Search for the cell housing the specified text and yield its [X, Y] center coordinate. 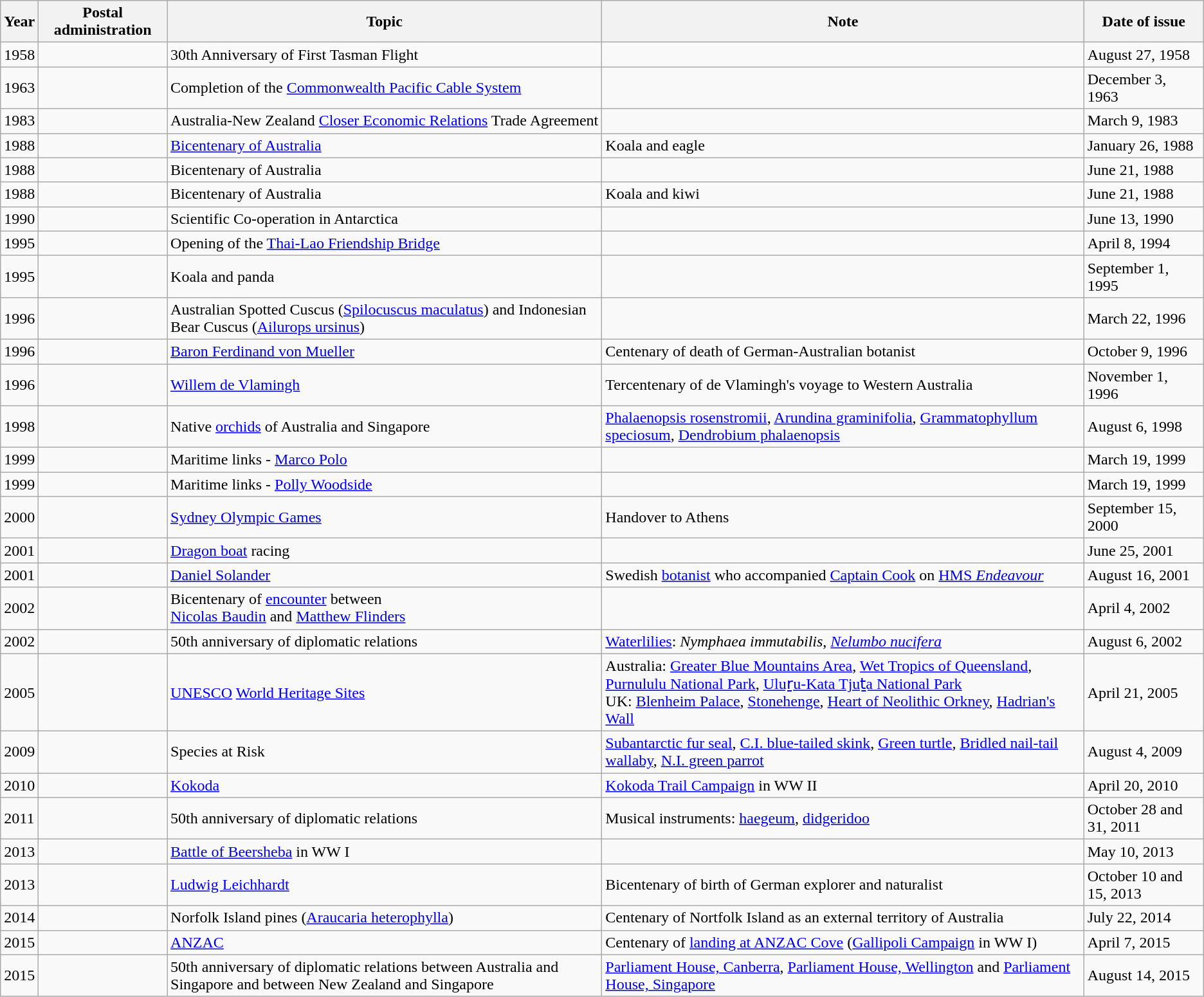
Maritime links - Polly Woodside [385, 484]
Baron Ferdinand von Mueller [385, 351]
UNESCO World Heritage Sites [385, 692]
Date of issue [1144, 22]
Bicentenary of encounter between Nicolas Baudin and Matthew Flinders [385, 608]
30th Anniversary of First Tasman Flight [385, 55]
October 10 and 15, 2013 [1144, 885]
Scientific Co-operation in Antarctica [385, 219]
April 21, 2005 [1144, 692]
Swedish botanist who accompanied Captain Cook on HMS Endeavour [843, 575]
Waterlilies: Nymphaea immutabilis, Nelumbo nucifera [843, 641]
June 13, 1990 [1144, 219]
August 27, 1958 [1144, 55]
Subantarctic fur seal, C.I. blue-tailed skink, Green turtle, Bridled nail-tail wallaby, N.I. green parrot [843, 753]
Ludwig Leichhardt [385, 885]
Native orchids of Australia and Singapore [385, 427]
Kokoda Trail Campaign in WW II [843, 785]
April 20, 2010 [1144, 785]
April 8, 1994 [1144, 243]
2009 [19, 753]
Handover to Athens [843, 517]
October 28 and 31, 2011 [1144, 818]
September 15, 2000 [1144, 517]
1983 [19, 121]
Centenary of death of German-Australian botanist [843, 351]
January 26, 1988 [1144, 145]
Australian Spotted Cuscus (Spilocuscus maculatus) and Indonesian Bear Cuscus (Ailurops ursinus) [385, 318]
August 6, 2002 [1144, 641]
November 1, 1996 [1144, 385]
Australia-New Zealand Closer Economic Relations Trade Agreement [385, 121]
Bicentenary of birth of German explorer and naturalist [843, 885]
July 22, 2014 [1144, 918]
Postal administration [103, 22]
2010 [19, 785]
Centenary of Nortfolk Island as an external territory of Australia [843, 918]
Sydney Olympic Games [385, 517]
Year [19, 22]
April 4, 2002 [1144, 608]
Willem de Vlamingh [385, 385]
50th anniversary of diplomatic relations between Australia and Singapore and between New Zealand and Singapore [385, 975]
Koala and eagle [843, 145]
2005 [19, 692]
Species at Risk [385, 753]
2011 [19, 818]
1963 [19, 87]
Daniel Solander [385, 575]
Dragon boat racing [385, 551]
Koala and panda [385, 277]
August 6, 1998 [1144, 427]
1998 [19, 427]
Opening of the Thai-Lao Friendship Bridge [385, 243]
August 14, 2015 [1144, 975]
March 9, 1983 [1144, 121]
Battle of Beersheba in WW I [385, 852]
Note [843, 22]
1958 [19, 55]
Maritime links - Marco Polo [385, 460]
April 7, 2015 [1144, 942]
Tercentenary of de Vlamingh's voyage to Western Australia [843, 385]
March 22, 1996 [1144, 318]
Kokoda [385, 785]
Musical instruments: haegeum, didgeridoo [843, 818]
2000 [19, 517]
Koala and kiwi [843, 194]
October 9, 1996 [1144, 351]
Norfolk Island pines (Araucaria heterophylla) [385, 918]
May 10, 2013 [1144, 852]
Phalaenopsis rosenstromii, Arundina graminifolia, Grammatophyllum speciosum, Dendrobium phalaenopsis [843, 427]
Centenary of landing at ANZAC Cove (Gallipoli Campaign in WW I) [843, 942]
1990 [19, 219]
December 3, 1963 [1144, 87]
Parliament House, Canberra, Parliament House, Wellington and Parliament House, Singapore [843, 975]
August 4, 2009 [1144, 753]
ANZAC [385, 942]
Completion of the Commonwealth Pacific Cable System [385, 87]
June 25, 2001 [1144, 551]
August 16, 2001 [1144, 575]
September 1, 1995 [1144, 277]
2014 [19, 918]
Topic [385, 22]
